Provide the [x, y] coordinate of the cell's center where the given text is located.  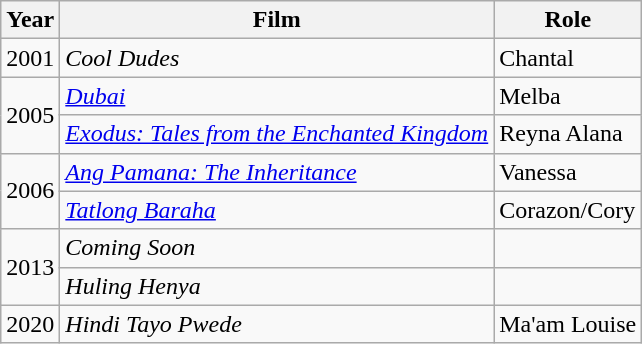
Cool Dudes [277, 58]
Coming Soon [277, 248]
Ang Pamana: The Inheritance [277, 172]
Vanessa [568, 172]
2013 [30, 267]
Corazon/Cory [568, 210]
Tatlong Baraha [277, 210]
Hindi Tayo Pwede [277, 324]
Film [277, 20]
2006 [30, 191]
2005 [30, 115]
Role [568, 20]
Chantal [568, 58]
Reyna Alana [568, 134]
Dubai [277, 96]
2020 [30, 324]
Huling Henya [277, 286]
Exodus: Tales from the Enchanted Kingdom [277, 134]
Ma'am Louise [568, 324]
Melba [568, 96]
Year [30, 20]
2001 [30, 58]
